Pinpoint the cell where the given text exists, returning its (X, Y) midpoint coordinate. 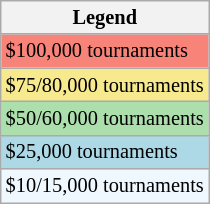
Legend (105, 17)
$25,000 tournaments (105, 152)
$10/15,000 tournaments (105, 186)
$50/60,000 tournaments (105, 118)
$75/80,000 tournaments (105, 85)
$100,000 tournaments (105, 51)
